Find where the given text appears and provide that cell's center as [x, y] coordinate. 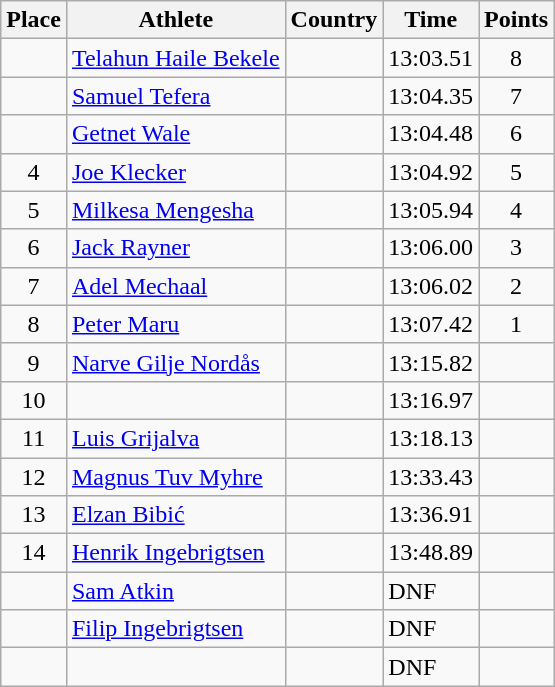
13:06.00 [431, 248]
Joe Klecker [176, 172]
Luis Grijalva [176, 438]
Getnet Wale [176, 134]
Country [334, 20]
Points [516, 20]
13:18.13 [431, 438]
Filip Ingebrigtsen [176, 629]
Elzan Bibić [176, 515]
Peter Maru [176, 324]
13:07.42 [431, 324]
13:04.48 [431, 134]
13:33.43 [431, 477]
13:48.89 [431, 553]
Henrik Ingebrigtsen [176, 553]
13:04.35 [431, 96]
Jack Rayner [176, 248]
12 [34, 477]
9 [34, 362]
13 [34, 515]
10 [34, 400]
11 [34, 438]
Athlete [176, 20]
Telahun Haile Bekele [176, 58]
13:15.82 [431, 362]
Sam Atkin [176, 591]
Place [34, 20]
2 [516, 286]
1 [516, 324]
13:04.92 [431, 172]
13:06.02 [431, 286]
Magnus Tuv Myhre [176, 477]
Time [431, 20]
13:16.97 [431, 400]
Narve Gilje Nordås [176, 362]
Samuel Tefera [176, 96]
13:05.94 [431, 210]
3 [516, 248]
Milkesa Mengesha [176, 210]
13:36.91 [431, 515]
13:03.51 [431, 58]
Adel Mechaal [176, 286]
14 [34, 553]
